Scan for the cell matching the given text and deliver its (x, y) coordinate at center. 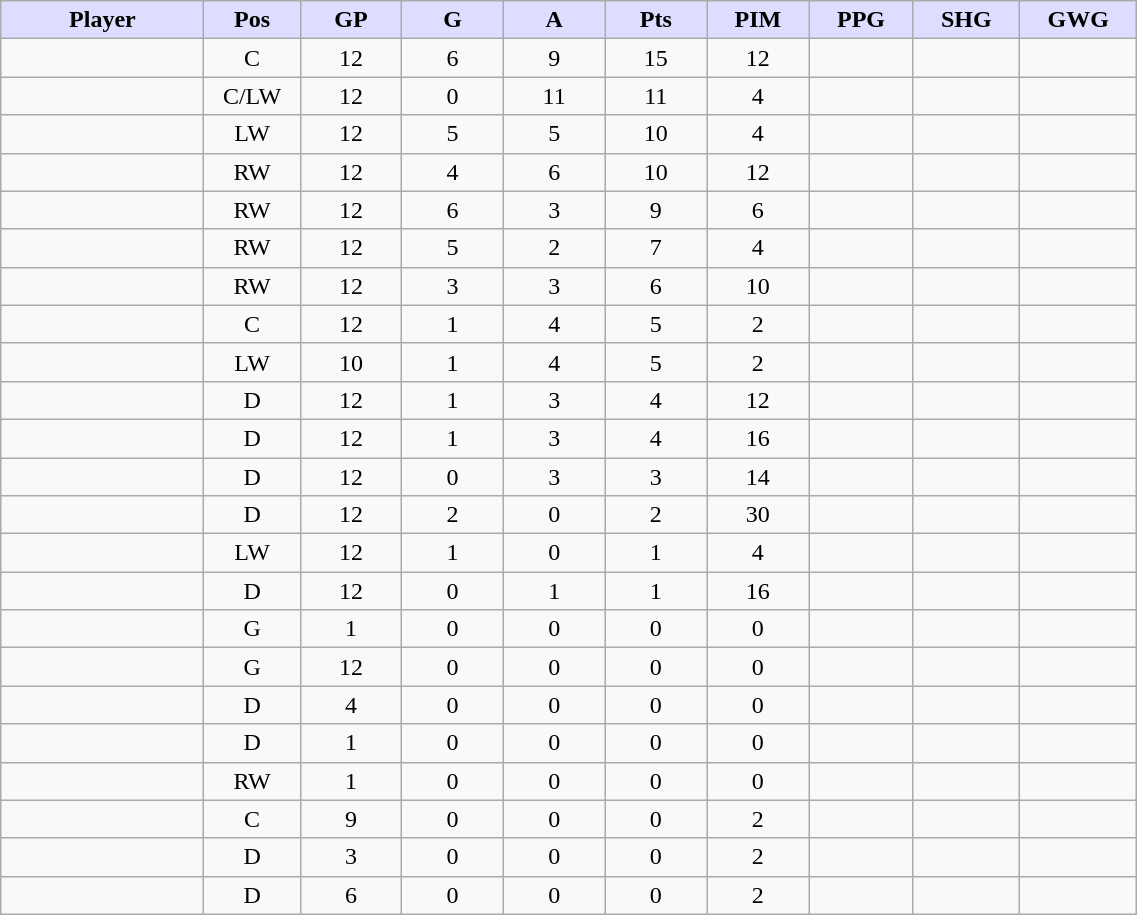
PPG (861, 20)
Player (102, 20)
PIM (758, 20)
C/LW (252, 96)
15 (656, 58)
GP (351, 20)
GWG (1078, 20)
Pos (252, 20)
14 (758, 477)
A (554, 20)
7 (656, 248)
30 (758, 515)
Pts (656, 20)
SHG (966, 20)
